Capture the cell that displays the provided text and extract its [X, Y] central coordinate. 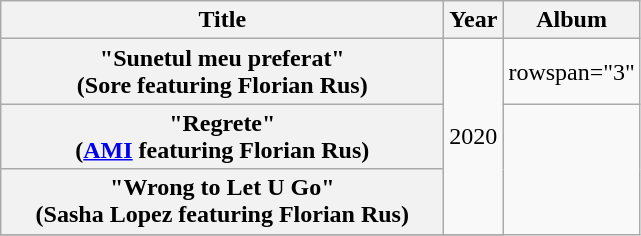
Album [572, 20]
"Regrete"(AMI featuring Florian Rus) [222, 136]
"Wrong to Let U Go"(Sasha Lopez featuring Florian Rus) [222, 202]
Title [222, 20]
rowspan="3" [572, 72]
Year [474, 20]
"Sunetul meu preferat"(Sore featuring Florian Rus) [222, 72]
2020 [474, 136]
